Extract the (x, y) coordinate from the center of the cell holding the provided text.  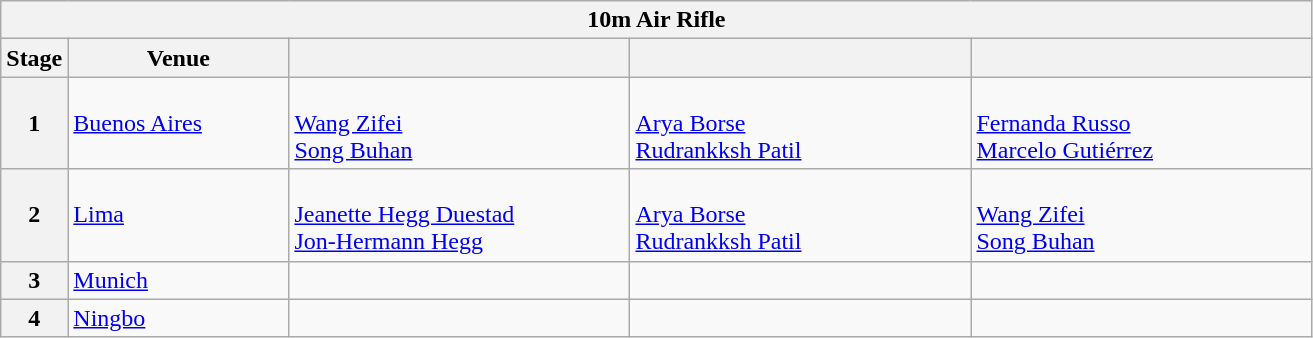
Stage (34, 58)
10m Air Rifle (656, 20)
1 (34, 123)
2 (34, 215)
Ningbo (178, 318)
Fernanda RussoMarcelo Gutiérrez (1142, 123)
4 (34, 318)
Buenos Aires (178, 123)
Munich (178, 280)
Jeanette Hegg DuestadJon-Hermann Hegg (460, 215)
Venue (178, 58)
Lima (178, 215)
3 (34, 280)
